Provide the [x, y] coordinate of the cell's center where the given text is located.  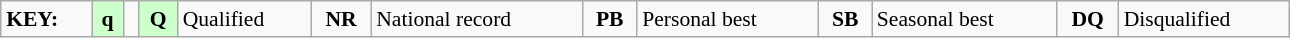
National record [476, 19]
Personal best [728, 19]
DQ [1088, 19]
q [108, 19]
KEY: [46, 19]
SB [846, 19]
Seasonal best [964, 19]
Disqualified [1204, 19]
Qualified [244, 19]
NR [341, 19]
Q [158, 19]
PB [610, 19]
